Scan for the cell matching the given text and deliver its (x, y) coordinate at center. 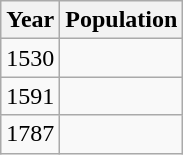
1787 (30, 134)
1530 (30, 58)
Year (30, 20)
1591 (30, 96)
Population (122, 20)
